From the cell containing the given text, extract its center point as (x, y) coordinate. 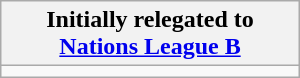
Initially relegated toNations League B (150, 34)
